Extract the [X, Y] coordinate from the center of the cell holding the provided text.  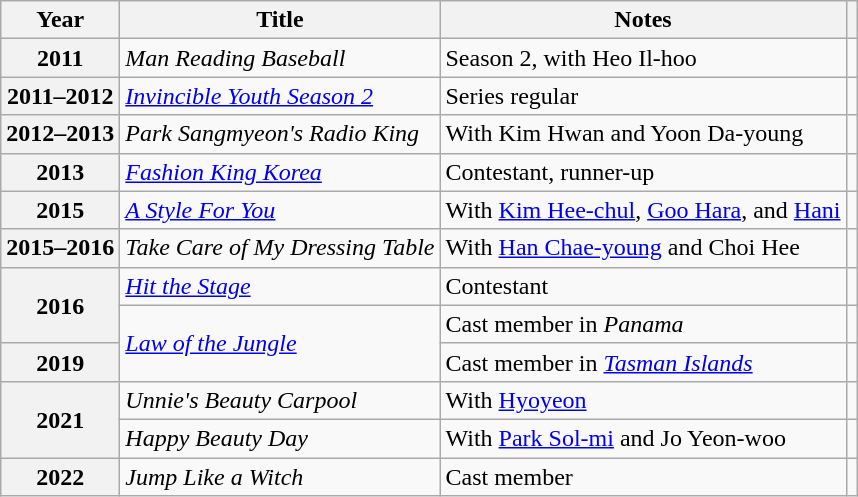
Cast member in Tasman Islands [643, 362]
With Kim Hwan and Yoon Da-young [643, 134]
2011 [60, 58]
Take Care of My Dressing Table [280, 248]
2013 [60, 172]
Invincible Youth Season 2 [280, 96]
Contestant, runner-up [643, 172]
Hit the Stage [280, 286]
Law of the Jungle [280, 343]
2015 [60, 210]
Title [280, 20]
With Hyoyeon [643, 400]
2011–2012 [60, 96]
Unnie's Beauty Carpool [280, 400]
Cast member [643, 477]
Notes [643, 20]
2015–2016 [60, 248]
Fashion King Korea [280, 172]
Park Sangmyeon's Radio King [280, 134]
Season 2, with Heo Il-hoo [643, 58]
2021 [60, 419]
2016 [60, 305]
Jump Like a Witch [280, 477]
Contestant [643, 286]
Man Reading Baseball [280, 58]
Year [60, 20]
Happy Beauty Day [280, 438]
With Kim Hee-chul, Goo Hara, and Hani [643, 210]
A Style For You [280, 210]
2012–2013 [60, 134]
With Han Chae-young and Choi Hee [643, 248]
2019 [60, 362]
2022 [60, 477]
With Park Sol-mi and Jo Yeon-woo [643, 438]
Series regular [643, 96]
Cast member in Panama [643, 324]
